Return the (x, y) coordinate for the center point of the cell that contains the specified text.  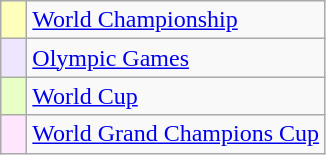
Olympic Games (176, 58)
World Grand Champions Cup (176, 134)
World Cup (176, 96)
World Championship (176, 20)
